Return (X, Y) of the center of cell containing provided text 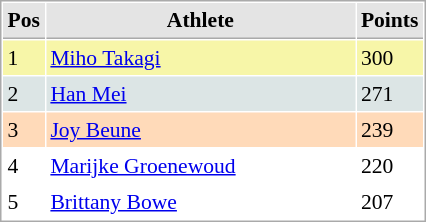
239 (390, 129)
1 (24, 57)
Marijke Groenewoud (200, 165)
Pos (24, 21)
300 (390, 57)
220 (390, 165)
Points (390, 21)
Brittany Bowe (200, 201)
Miho Takagi (200, 57)
5 (24, 201)
4 (24, 165)
Joy Beune (200, 129)
3 (24, 129)
271 (390, 93)
Athlete (200, 21)
2 (24, 93)
207 (390, 201)
Han Mei (200, 93)
